Determine the (x, y) coordinate at the center of the cell enclosing the given text.  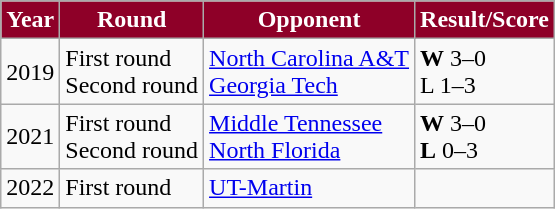
Middle TennesseeNorth Florida (310, 136)
UT-Martin (310, 188)
First round (132, 188)
Year (30, 20)
2019 (30, 72)
2021 (30, 136)
Round (132, 20)
North Carolina A&TGeorgia Tech (310, 72)
2022 (30, 188)
Opponent (310, 20)
W 3–0L 1–3 (485, 72)
Result/Score (485, 20)
W 3–0L 0–3 (485, 136)
